Pinpoint the cell where the given text exists, returning its (X, Y) midpoint coordinate. 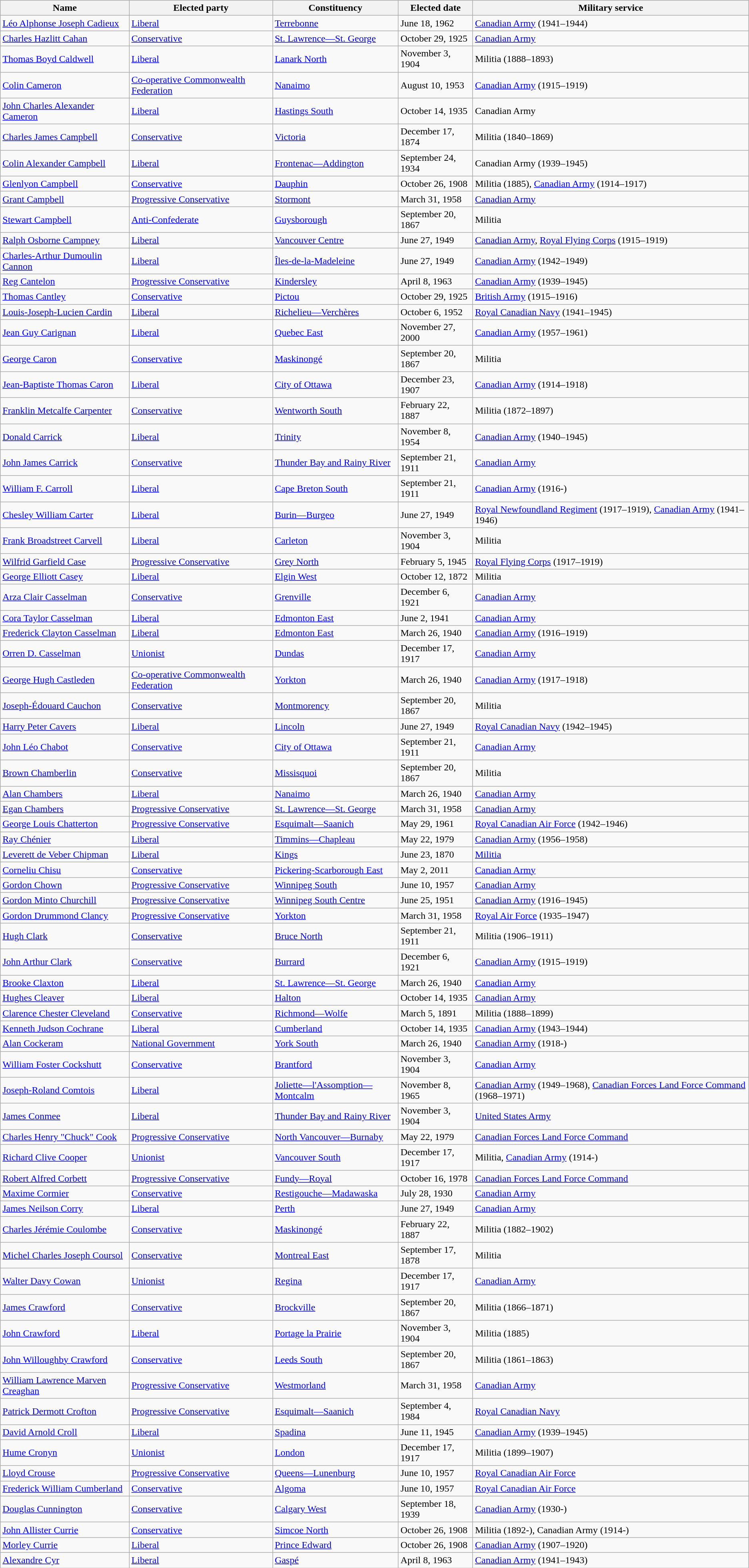
Stewart Campbell (65, 219)
Military service (611, 8)
Canadian Army, Royal Flying Corps (1915–1919) (611, 240)
United States Army (611, 1116)
Canadian Army (1914–1918) (611, 385)
James Conmee (65, 1116)
Militia (1892-), Canadian Army (1914-) (611, 1530)
Canadian Army (1930-) (611, 1509)
Regina (335, 1282)
Halton (335, 998)
National Government (201, 1044)
Hastings South (335, 111)
October 6, 1952 (435, 312)
George Louis Chatterton (65, 824)
Portage la Prairie (335, 1334)
Canadian Army (1918-) (611, 1044)
October 16, 1978 (435, 1178)
Donald Carrick (65, 437)
Lincoln (335, 726)
Lloyd Crouse (65, 1473)
Canadian Army (1949–1968), Canadian Forces Land Force Command (1968–1971) (611, 1090)
Canadian Army (1941–1943) (611, 1560)
James Neilson Corry (65, 1208)
Lanark North (335, 59)
September 4, 1984 (435, 1411)
Westmorland (335, 1386)
Patrick Dermott Crofton (65, 1411)
Constituency (335, 8)
Militia (1861–1863) (611, 1359)
Royal Canadian Air Force (1942–1946) (611, 824)
Elgin West (335, 576)
Wilfrid Garfield Case (65, 561)
Hughes Cleaver (65, 998)
London (335, 1453)
Thomas Boyd Caldwell (65, 59)
Prince Edward (335, 1545)
Cumberland (335, 1028)
Militia (1899–1907) (611, 1453)
September 17, 1878 (435, 1255)
Îles-de-la-Madeleine (335, 261)
Militia (1866–1871) (611, 1307)
Colin Cameron (65, 85)
Canadian Army (1957–1961) (611, 333)
June 25, 1951 (435, 900)
Calgary West (335, 1509)
Royal Air Force (1935–1947) (611, 916)
Hume Cronyn (65, 1453)
Royal Canadian Navy (1942–1945) (611, 726)
Stormont (335, 199)
Bruce North (335, 936)
Brantford (335, 1064)
Guysborough (335, 219)
Pickering-Scarborough East (335, 870)
Queens—Lunenburg (335, 1473)
Brockville (335, 1307)
Canadian Army (1916-) (611, 489)
Robert Alfred Corbett (65, 1178)
Montreal East (335, 1255)
George Caron (65, 358)
Joseph-Édouard Cauchon (65, 706)
Arza Clair Casselman (65, 597)
Dundas (335, 654)
Ray Chénier (65, 839)
Timmins—Chapleau (335, 839)
Militia, Canadian Army (1914-) (611, 1158)
Alan Cockeram (65, 1044)
Frontenac—Addington (335, 163)
March 5, 1891 (435, 1013)
Victoria (335, 137)
Alexandre Cyr (65, 1560)
Douglas Cunnington (65, 1509)
Militia (1840–1869) (611, 137)
William Lawrence Marven Creaghan (65, 1386)
Jean-Baptiste Thomas Caron (65, 385)
Morley Currie (65, 1545)
Joliette—l'Assomption—Montcalm (335, 1090)
Royal Canadian Navy (611, 1411)
Maxime Cormier (65, 1193)
Charles Henry "Chuck" Cook (65, 1137)
Militia (1906–1911) (611, 936)
John Léo Chabot (65, 747)
Gaspé (335, 1560)
September 18, 1939 (435, 1509)
George Elliott Casey (65, 576)
James Crawford (65, 1307)
Louis-Joseph-Lucien Cardin (65, 312)
Vancouver Centre (335, 240)
Charles-Arthur Dumoulin Cannon (65, 261)
North Vancouver—Burnaby (335, 1137)
Canadian Army (1942–1949) (611, 261)
Kindersley (335, 282)
Militia (1872–1897) (611, 410)
Canadian Army (1941–1944) (611, 23)
William Foster Cockshutt (65, 1064)
Chesley William Carter (65, 514)
John Crawford (65, 1334)
Jean Guy Carignan (65, 333)
Militia (1885), Canadian Army (1914–1917) (611, 184)
November 27, 2000 (435, 333)
Cora Taylor Casselman (65, 618)
British Army (1915–1916) (611, 297)
Missisquoi (335, 773)
Thomas Cantley (65, 297)
David Arnold Croll (65, 1432)
Wentworth South (335, 410)
Leverett de Veber Chipman (65, 854)
Charles Hazlitt Cahan (65, 38)
Léo Alphonse Joseph Cadieux (65, 23)
Canadian Army (1907–1920) (611, 1545)
Kenneth Judson Cochrane (65, 1028)
Grant Campbell (65, 199)
Trinity (335, 437)
Burin—Burgeo (335, 514)
Name (65, 8)
February 5, 1945 (435, 561)
Canadian Army (1916–1945) (611, 900)
Cape Breton South (335, 489)
Militia (1882–1902) (611, 1229)
Burrard (335, 962)
Richmond—Wolfe (335, 1013)
Elected party (201, 8)
June 23, 1870 (435, 854)
August 10, 1953 (435, 85)
George Hugh Castleden (65, 680)
Walter Davy Cowan (65, 1282)
Brown Chamberlin (65, 773)
Canadian Army (1943–1944) (611, 1028)
Royal Newfoundland Regiment (1917–1919), Canadian Army (1941–1946) (611, 514)
June 2, 1941 (435, 618)
Frederick William Cumberland (65, 1488)
Spadina (335, 1432)
William F. Carroll (65, 489)
Harry Peter Cavers (65, 726)
Quebec East (335, 333)
Gordon Drummond Clancy (65, 916)
Canadian Army (1917–1918) (611, 680)
Gordon Minto Churchill (65, 900)
Winnipeg South Centre (335, 900)
November 8, 1954 (435, 437)
Militia (1888–1893) (611, 59)
Dauphin (335, 184)
Winnipeg South (335, 885)
November 8, 1965 (435, 1090)
Royal Flying Corps (1917–1919) (611, 561)
Corneliu Chisu (65, 870)
Gordon Chown (65, 885)
Orren D. Casselman (65, 654)
Elected date (435, 8)
Montmorency (335, 706)
Joseph-Roland Comtois (65, 1090)
Reg Cantelon (65, 282)
June 11, 1945 (435, 1432)
Glenlyon Campbell (65, 184)
Alan Chambers (65, 794)
Ralph Osborne Campney (65, 240)
York South (335, 1044)
Kings (335, 854)
Canadian Army (1940–1945) (611, 437)
Restigouche—Madawaska (335, 1193)
Carleton (335, 541)
Clarence Chester Cleveland (65, 1013)
Militia (1885) (611, 1334)
Brooke Claxton (65, 983)
Perth (335, 1208)
September 24, 1934 (435, 163)
Egan Chambers (65, 809)
Frederick Clayton Casselman (65, 633)
October 12, 1872 (435, 576)
Richelieu—Verchères (335, 312)
July 28, 1930 (435, 1193)
Colin Alexander Campbell (65, 163)
Leeds South (335, 1359)
John Arthur Clark (65, 962)
John Willoughby Crawford (65, 1359)
Militia (1888–1899) (611, 1013)
John Allister Currie (65, 1530)
John James Carrick (65, 462)
Grenville (335, 597)
Michel Charles Joseph Coursol (65, 1255)
Simcoe North (335, 1530)
Royal Canadian Navy (1941–1945) (611, 312)
December 23, 1907 (435, 385)
May 29, 1961 (435, 824)
Richard Clive Cooper (65, 1158)
Grey North (335, 561)
Hugh Clark (65, 936)
Anti-Confederate (201, 219)
Canadian Army (1956–1958) (611, 839)
June 18, 1962 (435, 23)
Charles Jérémie Coulombe (65, 1229)
Algoma (335, 1488)
May 2, 2011 (435, 870)
Pictou (335, 297)
Canadian Army (1916–1919) (611, 633)
Frank Broadstreet Carvell (65, 541)
Terrebonne (335, 23)
December 17, 1874 (435, 137)
Charles James Campbell (65, 137)
Fundy—Royal (335, 1178)
Franklin Metcalfe Carpenter (65, 410)
John Charles Alexander Cameron (65, 111)
Vancouver South (335, 1158)
